Provide the [X, Y] coordinate of the cell's center where the given text is located.  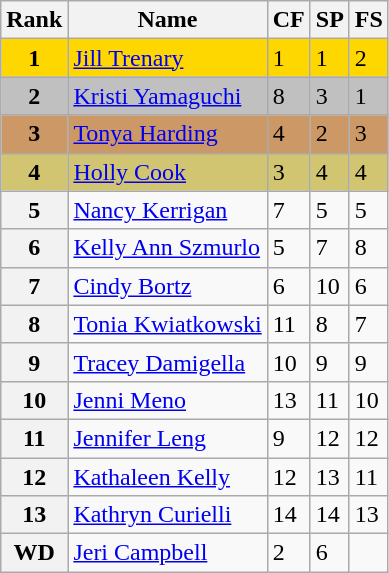
Kathryn Curielli [168, 515]
Kathaleen Kelly [168, 477]
SP [330, 20]
Tracey Damigella [168, 362]
Cindy Bortz [168, 286]
Rank [34, 20]
Jenni Meno [168, 400]
FS [368, 20]
Kelly Ann Szmurlo [168, 248]
Holly Cook [168, 172]
Name [168, 20]
Nancy Kerrigan [168, 210]
Jennifer Leng [168, 438]
Tonia Kwiatkowski [168, 324]
CF [288, 20]
Tonya Harding [168, 134]
Jeri Campbell [168, 553]
Kristi Yamaguchi [168, 96]
Jill Trenary [168, 58]
WD [34, 553]
